Find where the given text appears and provide that cell's center as (x, y) coordinate. 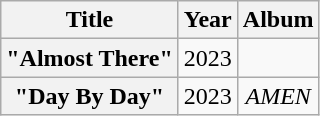
AMEN (278, 96)
"Almost There" (90, 58)
Year (208, 20)
Album (278, 20)
Title (90, 20)
"Day By Day" (90, 96)
